Capture the cell that displays the provided text and extract its (X, Y) central coordinate. 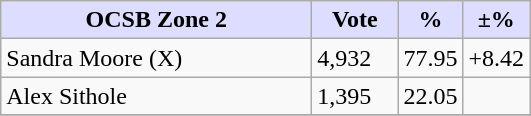
% (430, 20)
Vote (355, 20)
22.05 (430, 96)
OCSB Zone 2 (156, 20)
Alex Sithole (156, 96)
±% (496, 20)
Sandra Moore (X) (156, 58)
77.95 (430, 58)
+8.42 (496, 58)
4,932 (355, 58)
1,395 (355, 96)
